Determine the (x, y) coordinate at the center of the cell enclosing the given text.  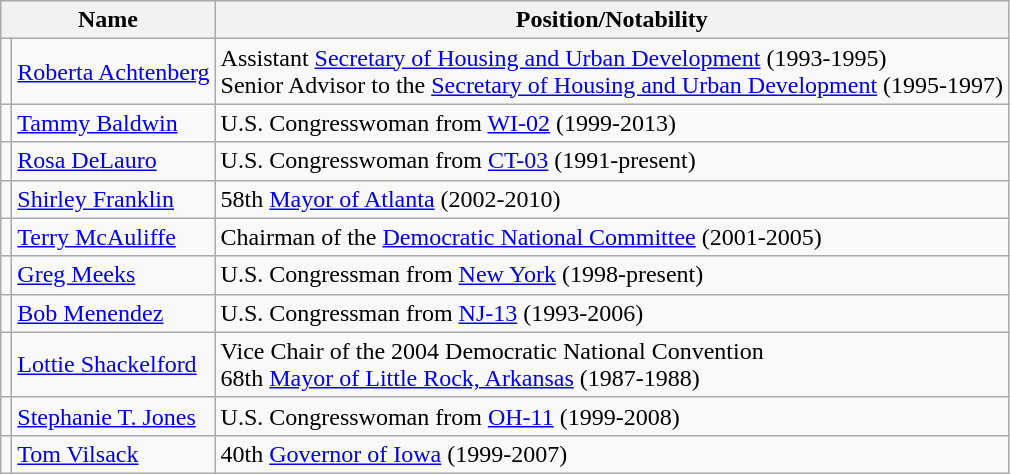
Tom Vilsack (114, 454)
Greg Meeks (114, 275)
U.S. Congresswoman from WI-02 (1999-2013) (612, 123)
Name (108, 20)
Tammy Baldwin (114, 123)
U.S. Congresswoman from OH-11 (1999-2008) (612, 416)
Shirley Franklin (114, 199)
Bob Menendez (114, 313)
40th Governor of Iowa (1999-2007) (612, 454)
U.S. Congressman from NJ-13 (1993-2006) (612, 313)
U.S. Congresswoman from CT-03 (1991-present) (612, 161)
Position/Notability (612, 20)
Assistant Secretary of Housing and Urban Development (1993-1995)Senior Advisor to the Secretary of Housing and Urban Development (1995-1997) (612, 72)
Stephanie T. Jones (114, 416)
Lottie Shackelford (114, 364)
U.S. Congressman from New York (1998-present) (612, 275)
Chairman of the Democratic National Committee (2001-2005) (612, 237)
Rosa DeLauro (114, 161)
Roberta Achtenberg (114, 72)
58th Mayor of Atlanta (2002-2010) (612, 199)
Vice Chair of the 2004 Democratic National Convention68th Mayor of Little Rock, Arkansas (1987-1988) (612, 364)
Terry McAuliffe (114, 237)
